Capture the cell that displays the provided text and extract its [x, y] central coordinate. 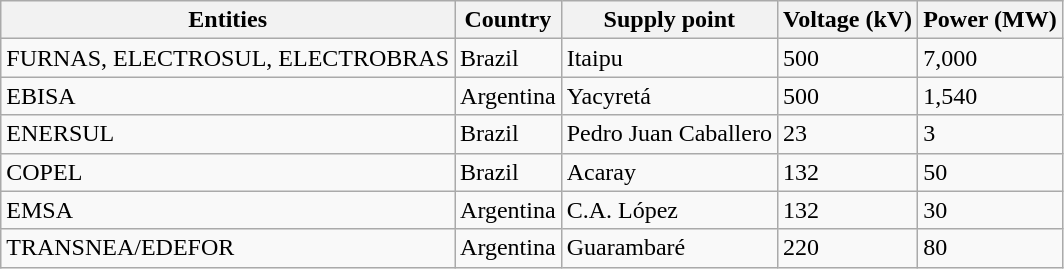
COPEL [228, 172]
Guarambaré [669, 248]
FURNAS, ELECTROSUL, ELECTROBRAS [228, 58]
ENERSUL [228, 134]
50 [990, 172]
EMSA [228, 210]
Entities [228, 20]
Supply point [669, 20]
30 [990, 210]
Yacyretá [669, 96]
Voltage (kV) [847, 20]
Acaray [669, 172]
Pedro Juan Caballero [669, 134]
C.A. López [669, 210]
220 [847, 248]
23 [847, 134]
Country [508, 20]
TRANSNEA/EDEFOR [228, 248]
Power (MW) [990, 20]
7,000 [990, 58]
Itaipu [669, 58]
1,540 [990, 96]
3 [990, 134]
EBISA [228, 96]
80 [990, 248]
